Return the [x, y] coordinate for the center point of the cell that contains the specified text.  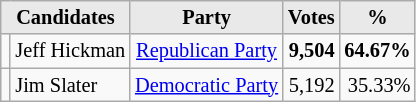
64.67% [377, 51]
Republican Party [206, 51]
% [377, 17]
Party [206, 17]
Jim Slater [70, 85]
Jeff Hickman [70, 51]
Votes [311, 17]
Democratic Party [206, 85]
Candidates [66, 17]
5,192 [311, 85]
9,504 [311, 51]
35.33% [377, 85]
